Find where the given text appears and provide that cell's center as (x, y) coordinate. 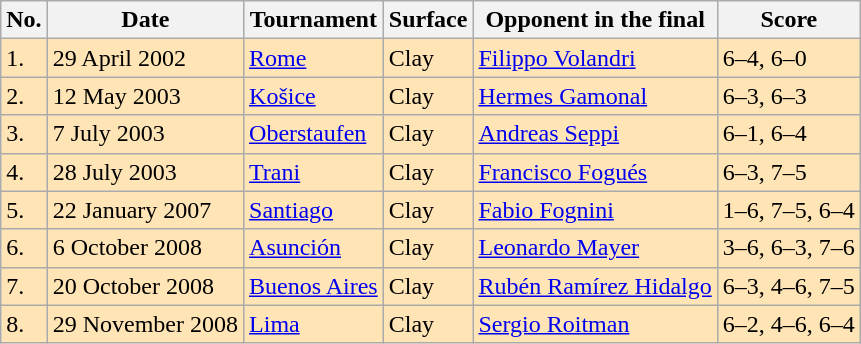
Sergio Roitman (595, 324)
Andreas Seppi (595, 134)
3. (24, 134)
Oberstaufen (314, 134)
Score (788, 20)
3–6, 6–3, 7–6 (788, 248)
6. (24, 248)
12 May 2003 (145, 96)
4. (24, 172)
6–3, 4–6, 7–5 (788, 286)
7 July 2003 (145, 134)
6–3, 7–5 (788, 172)
6–2, 4–6, 6–4 (788, 324)
Asunción (314, 248)
Santiago (314, 210)
Trani (314, 172)
Surface (428, 20)
Francisco Fogués (595, 172)
20 October 2008 (145, 286)
6–4, 6–0 (788, 58)
6–3, 6–3 (788, 96)
Tournament (314, 20)
Rome (314, 58)
29 April 2002 (145, 58)
Buenos Aires (314, 286)
6–1, 6–4 (788, 134)
Košice (314, 96)
Date (145, 20)
Hermes Gamonal (595, 96)
29 November 2008 (145, 324)
Leonardo Mayer (595, 248)
5. (24, 210)
Rubén Ramírez Hidalgo (595, 286)
Fabio Fognini (595, 210)
Opponent in the final (595, 20)
1–6, 7–5, 6–4 (788, 210)
8. (24, 324)
28 July 2003 (145, 172)
1. (24, 58)
2. (24, 96)
Lima (314, 324)
22 January 2007 (145, 210)
Filippo Volandri (595, 58)
7. (24, 286)
6 October 2008 (145, 248)
No. (24, 20)
